Return the [X, Y] coordinate for the center point of the cell that contains the specified text.  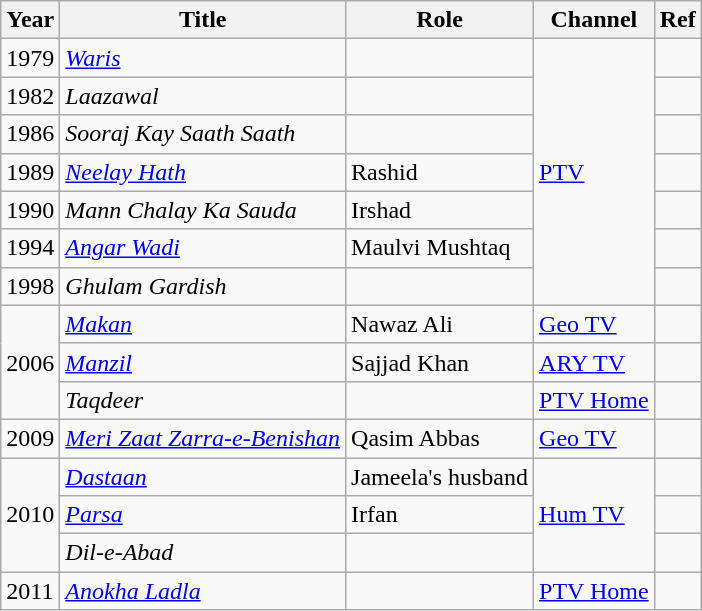
2006 [30, 362]
Meri Zaat Zarra-e-Benishan [203, 438]
Title [203, 20]
Maulvi Mushtaq [440, 248]
1994 [30, 248]
Qasim Abbas [440, 438]
Rashid [440, 172]
Jameela's husband [440, 477]
Neelay Hath [203, 172]
Dastaan [203, 477]
1990 [30, 210]
Irshad [440, 210]
Channel [594, 20]
Taqdeer [203, 400]
Hum TV [594, 515]
1982 [30, 96]
Anokha Ladla [203, 591]
1998 [30, 286]
Parsa [203, 515]
Sajjad Khan [440, 362]
Irfan [440, 515]
Mann Chalay Ka Sauda [203, 210]
Role [440, 20]
Nawaz Ali [440, 324]
2010 [30, 515]
2009 [30, 438]
2011 [30, 591]
1989 [30, 172]
Dil-e-Abad [203, 553]
Manzil [203, 362]
ARY TV [594, 362]
Angar Wadi [203, 248]
1986 [30, 134]
1979 [30, 58]
Ref [678, 20]
Makan [203, 324]
Sooraj Kay Saath Saath [203, 134]
Year [30, 20]
Laazawal [203, 96]
PTV [594, 172]
Ghulam Gardish [203, 286]
Waris [203, 58]
